Pinpoint the cell where the given text exists, returning its [x, y] midpoint coordinate. 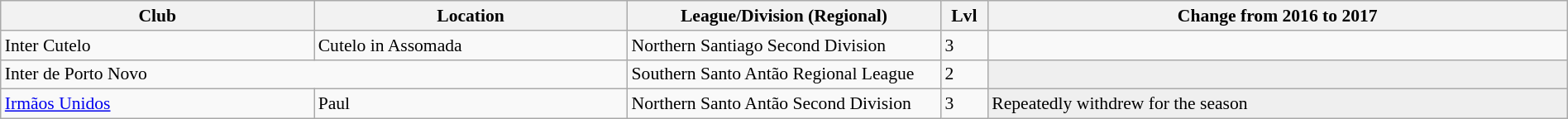
Inter de Porto Novo [314, 74]
League/Division (Regional) [784, 16]
Northern Santo Antão Second Division [784, 104]
Inter Cutelo [157, 45]
Cutelo in Assomada [471, 45]
Lvl [964, 16]
Repeatedly withdrew for the season [1277, 104]
Club [157, 16]
Location [471, 16]
Northern Santiago Second Division [784, 45]
Southern Santo Antão Regional League [784, 74]
Change from 2016 to 2017 [1277, 16]
Irmãos Unidos [157, 104]
Paul [471, 104]
2 [964, 74]
